Extract the (X, Y) coordinate from the center of the cell holding the provided text.  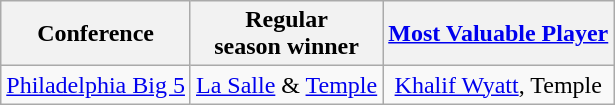
Philadelphia Big 5 (96, 85)
Regular season winner (286, 34)
La Salle & Temple (286, 85)
Most Valuable Player (498, 34)
Khalif Wyatt, Temple (498, 85)
Conference (96, 34)
